Scan for the cell matching the given text and deliver its [X, Y] coordinate at center. 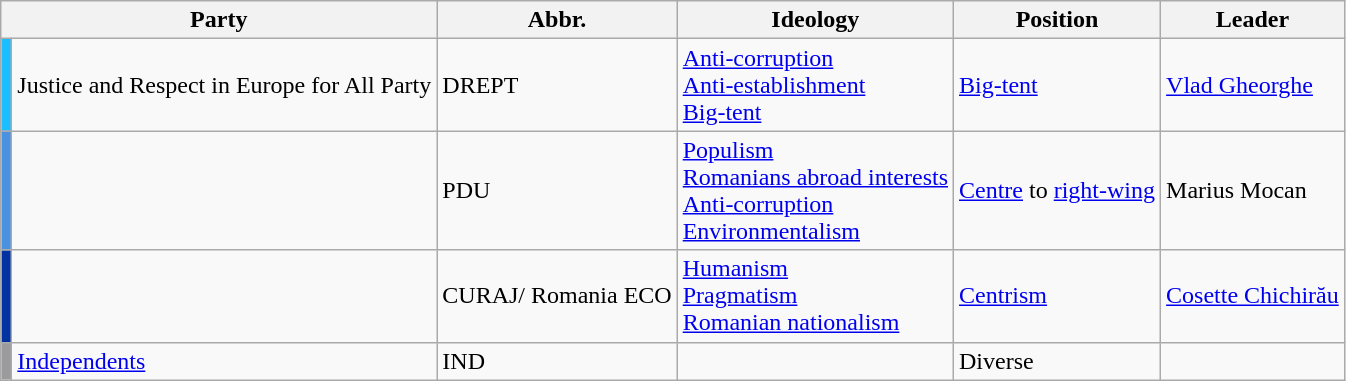
PopulismRomanians abroad interestsAnti-corruptionEnvironmentalism [815, 190]
IND [557, 361]
Marius Mocan [1253, 190]
Party [219, 20]
Vlad Gheorghe [1253, 85]
Big-tent [1058, 85]
Abbr. [557, 20]
Ideology [815, 20]
Centrism [1058, 296]
Leader [1253, 20]
Diverse [1058, 361]
Cosette Chichirău [1253, 296]
Independents [224, 361]
Centre to right-wing [1058, 190]
Anti-corruptionAnti-establishmentBig-tent [815, 85]
Justice and Respect in Europe for All Party [224, 85]
Position [1058, 20]
CURAJ/ Romania ECO [557, 296]
PDU [557, 190]
HumanismPragmatismRomanian nationalism [815, 296]
DREPT [557, 85]
